Extract the (X, Y) coordinate from the center of the cell holding the provided text.  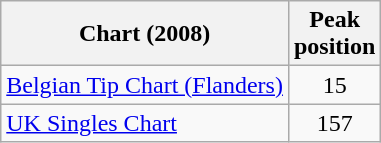
157 (334, 123)
UK Singles Chart (145, 123)
15 (334, 85)
Belgian Tip Chart (Flanders) (145, 85)
Peakposition (334, 34)
Chart (2008) (145, 34)
